Locate the cell with the specified text and output its (X, Y) center coordinate. 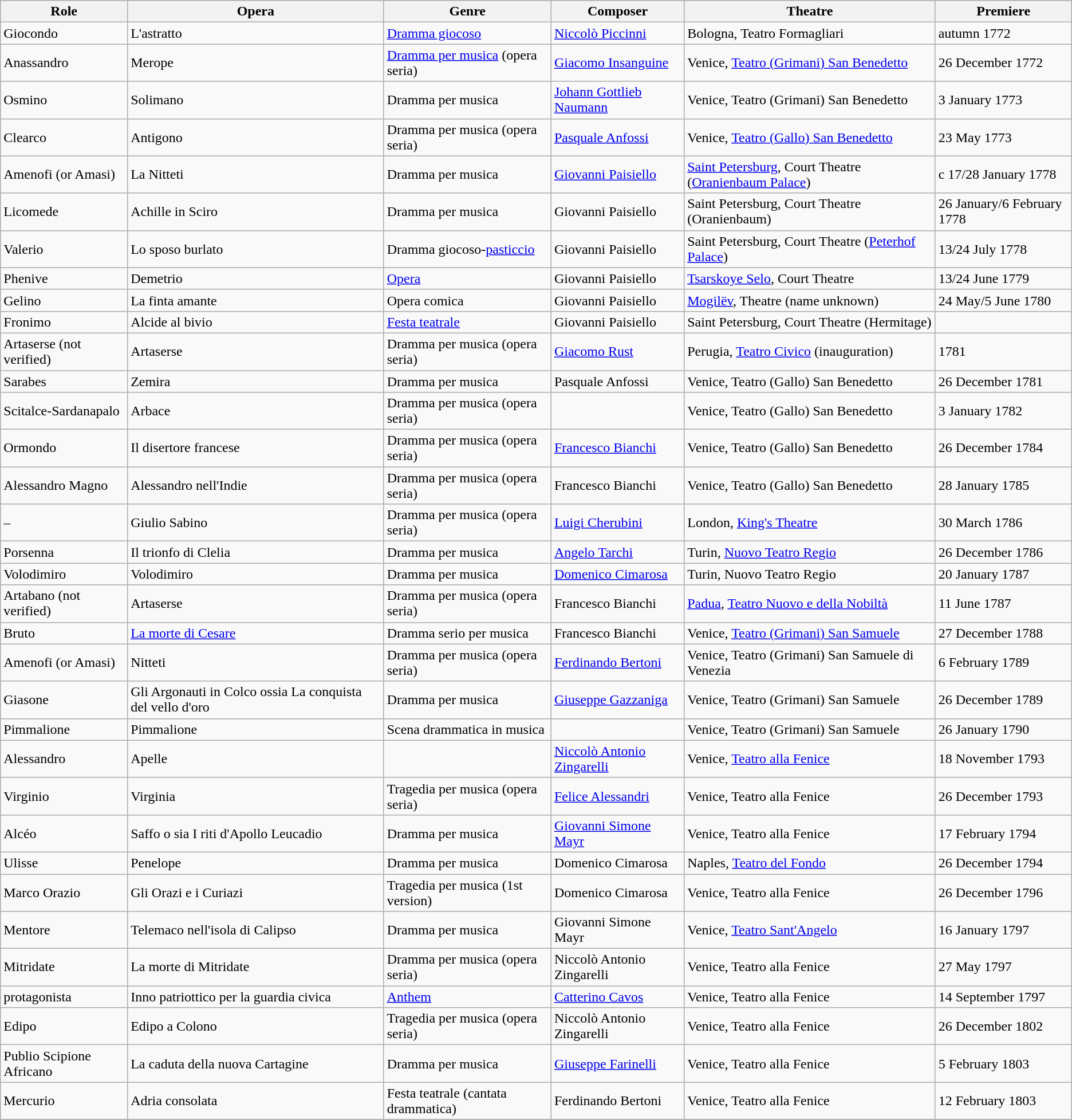
16 January 1797 (1003, 930)
14 September 1797 (1003, 997)
Giuseppe Gazzaniga (617, 700)
Niccolò Piccinni (617, 33)
Valerio (64, 249)
13/24 June 1779 (1003, 278)
17 February 1794 (1003, 833)
Marco Orazio (64, 893)
26 December 1796 (1003, 893)
Padua, Teatro Nuovo e della Nobiltà (810, 604)
Giocondo (64, 33)
Ormondo (64, 448)
5 February 1803 (1003, 1063)
6 February 1789 (1003, 662)
Saint Petersburg, Court Theatre (Oranienbaum) (810, 212)
Bologna, Teatro Formagliari (810, 33)
Artabano (not verified) (64, 604)
Composer (617, 11)
Ulisse (64, 863)
Mogilëv, Theatre (name unknown) (810, 300)
20 January 1787 (1003, 574)
Il disertore francese (256, 448)
La morte di Mitridate (256, 967)
Artaserse (not verified) (64, 352)
Mitridate (64, 967)
Venice, Teatro Sant'Angelo (810, 930)
Perugia, Teatro Civico (inauguration) (810, 352)
Phenive (64, 278)
Solimano (256, 100)
26 December 1781 (1003, 381)
Gli Argonauti in Colco ossia La conquista del vello d'oro (256, 700)
Penelope (256, 863)
Mercurio (64, 1101)
Lo sposo burlato (256, 249)
26 December 1789 (1003, 700)
Luigi Cherubini (617, 522)
Alessandro Magno (64, 486)
Premiere (1003, 11)
Giacomo Insanguine (617, 63)
13/24 July 1778 (1003, 249)
Zemira (256, 381)
Saint Petersburg, Court Theatre (Hermitage) (810, 322)
Gelino (64, 300)
Tragedia per musica (1st version) (467, 893)
Il trionfo di Clelia (256, 552)
Dramma giocoso (467, 33)
Festa teatrale (467, 322)
c 17/28 January 1778 (1003, 174)
Virginia (256, 796)
Alcéo (64, 833)
Fronimo (64, 322)
Saint Petersburg, Court Theatre (Peterhof Palace) (810, 249)
Theatre (810, 11)
Anthem (467, 997)
Antigono (256, 137)
Virginio (64, 796)
Alessandro nell'Indie (256, 486)
Felice Alessandri (617, 796)
Arbace (256, 411)
Licomede (64, 212)
1781 (1003, 352)
Edipo a Colono (256, 1027)
London, King's Theatre (810, 522)
23 May 1773 (1003, 137)
L'astratto (256, 33)
Mentore (64, 930)
Apelle (256, 759)
Tsarskoye Selo, Court Theatre (810, 278)
Alcide al bivio (256, 322)
Achille in Sciro (256, 212)
27 December 1788 (1003, 633)
24 May/5 June 1780 (1003, 300)
Gli Orazi e i Curiazi (256, 893)
Alessandro (64, 759)
Clearco (64, 137)
Adria consolata (256, 1101)
26 December 1793 (1003, 796)
Johann Gottlieb Naumann (617, 100)
27 May 1797 (1003, 967)
Naples, Teatro del Fondo (810, 863)
Saffo o sia I riti d'Apollo Leucadio (256, 833)
Dramma giocoso-pasticcio (467, 249)
26 December 1794 (1003, 863)
3 January 1773 (1003, 100)
protagonista (64, 997)
26 January 1790 (1003, 729)
Opera comica (467, 300)
Merope (256, 63)
Edipo (64, 1027)
Inno patriottico per la guardia civica (256, 997)
Giacomo Rust (617, 352)
Porsenna (64, 552)
Dramma serio per musica (467, 633)
Venice, Teatro (Grimani) San Samuele di Venezia (810, 662)
12 February 1803 (1003, 1101)
La caduta della nuova Cartagine (256, 1063)
Sarabes (64, 381)
– (64, 522)
La finta amante (256, 300)
Osmino (64, 100)
La Nitteti (256, 174)
Giulio Sabino (256, 522)
26 December 1784 (1003, 448)
Giasone (64, 700)
Genre (467, 11)
autumn 1772 (1003, 33)
3 January 1782 (1003, 411)
28 January 1785 (1003, 486)
Anassandro (64, 63)
Role (64, 11)
26 December 1786 (1003, 552)
Bruto (64, 633)
Catterino Cavos (617, 997)
Scitalce-Sardanapalo (64, 411)
Saint Petersburg, Court Theatre (Oranienbaum Palace) (810, 174)
Angelo Tarchi (617, 552)
La morte di Cesare (256, 633)
Telemaco nell'isola di Calipso (256, 930)
Giuseppe Farinelli (617, 1063)
18 November 1793 (1003, 759)
26 December 1802 (1003, 1027)
26 January/6 February 1778 (1003, 212)
11 June 1787 (1003, 604)
Demetrio (256, 278)
Scena drammatica in musica (467, 729)
Publio Scipione Africano (64, 1063)
Nitteti (256, 662)
30 March 1786 (1003, 522)
26 December 1772 (1003, 63)
Festa teatrale (cantata drammatica) (467, 1101)
